Find where the given text appears and provide that cell's center as (x, y) coordinate. 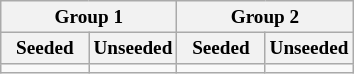
Group 2 (265, 17)
Group 1 (89, 17)
